Search for the cell housing the specified text and yield its [X, Y] center coordinate. 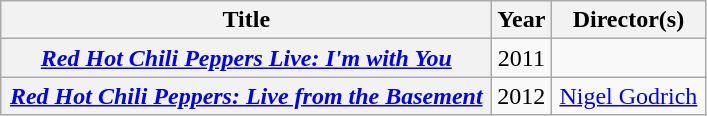
Red Hot Chili Peppers: Live from the Basement [246, 96]
Year [522, 20]
2011 [522, 58]
2012 [522, 96]
Red Hot Chili Peppers Live: I'm with You [246, 58]
Director(s) [628, 20]
Title [246, 20]
Nigel Godrich [628, 96]
